Scan for the cell matching the given text and deliver its (X, Y) coordinate at center. 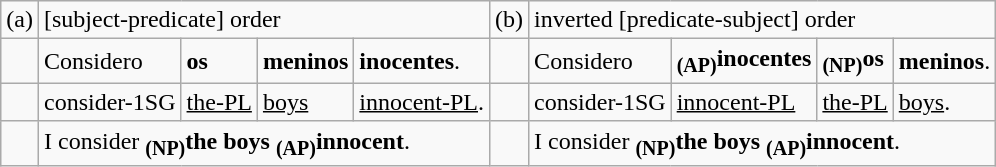
innocent-PL. (422, 102)
os (219, 61)
(NP)os (855, 61)
(AP)inocentes (744, 61)
boys (305, 102)
(b) (510, 20)
boys. (944, 102)
inocentes. (422, 61)
meninos (305, 61)
meninos. (944, 61)
[subject-predicate] order (264, 20)
(a) (20, 20)
inverted [predicate-subject] order (762, 20)
innocent-PL (744, 102)
